Identify which cell holds the provided text, then report its (X, Y) central coordinate. 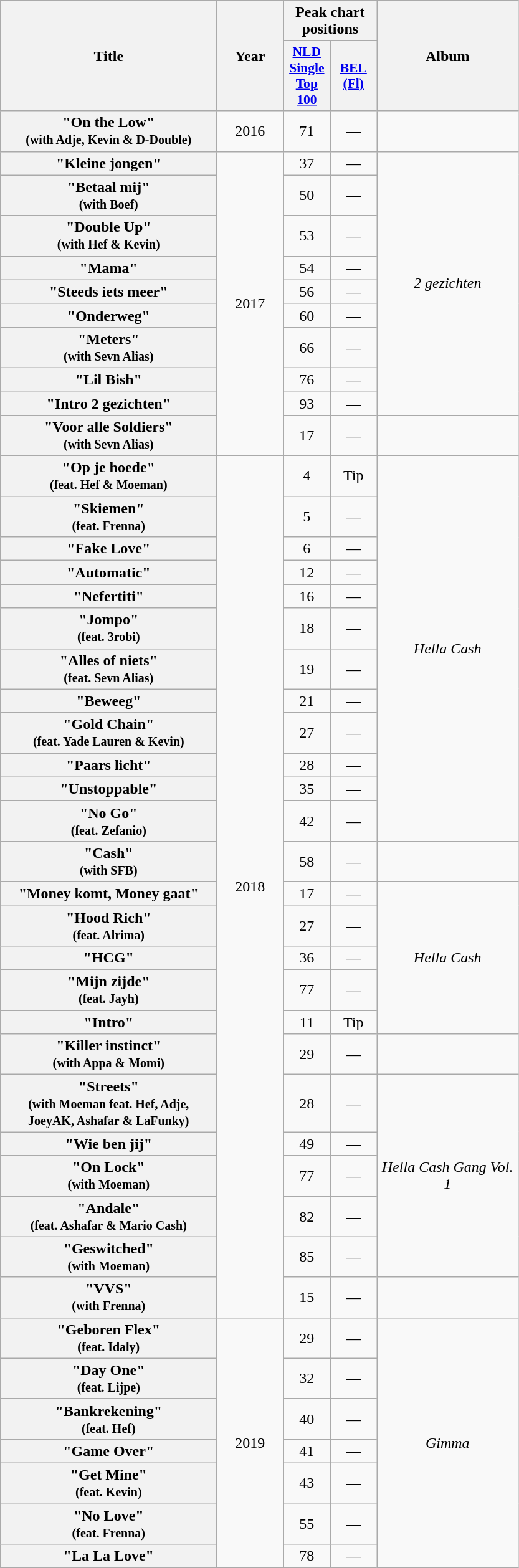
"Kleine jongen" (108, 163)
"Steeds iets meer" (108, 292)
43 (307, 1483)
"HCG" (108, 958)
19 (307, 669)
36 (307, 958)
"Game Over" (108, 1451)
"La La Love" (108, 1556)
"Wie ben jij" (108, 1144)
"Andale"(feat. Ashafar & Mario Cash) (108, 1216)
"Voor alle Soldiers"(with Sevn Alias) (108, 436)
"Intro" (108, 1022)
"Jompo"(feat. 3robi) (108, 628)
2018 (250, 887)
"Automatic" (108, 573)
"Gold Chain"(feat. Yade Lauren & Kevin) (108, 733)
Album (447, 56)
"No Go"(feat. Zefanio) (108, 821)
50 (307, 196)
37 (307, 163)
4 (307, 476)
6 (307, 549)
2 gezichten (447, 283)
"On the Low" (with Adje, Kevin & D-Double) (108, 131)
2017 (250, 304)
"Op je hoede"(feat. Hef & Moeman) (108, 476)
66 (307, 348)
49 (307, 1144)
"Hood Rich"(feat. Alrima) (108, 926)
82 (307, 1216)
41 (307, 1451)
"Mama" (108, 268)
"Geboren Flex"(feat. Idaly) (108, 1338)
"Streets"(with Moeman feat. Hef, Adje, JoeyAK, Ashafar & LaFunky) (108, 1103)
71 (307, 131)
Gimma (447, 1443)
11 (307, 1022)
Year (250, 56)
"Intro 2 gezichten" (108, 403)
BEL(Fl) (354, 76)
"Day One"(feat. Lijpe) (108, 1378)
2019 (250, 1443)
55 (307, 1524)
"Killer instinct"(with Appa & Momi) (108, 1054)
21 (307, 701)
"VVS"(with Frenna) (108, 1297)
32 (307, 1378)
"Get Mine"(feat. Kevin) (108, 1483)
40 (307, 1419)
60 (307, 315)
"Nefertiti" (108, 596)
"Fake Love" (108, 549)
NLD Single Top 100 (307, 76)
5 (307, 517)
35 (307, 789)
"Beweeg" (108, 701)
"Cash"(with SFB) (108, 861)
12 (307, 573)
"Skiemen"(feat. Frenna) (108, 517)
"On Lock"(with Moeman) (108, 1176)
"Bankrekening"(feat. Hef) (108, 1419)
Peak chart positions (330, 21)
Title (108, 56)
76 (307, 379)
93 (307, 403)
54 (307, 268)
"Meters"(with Sevn Alias) (108, 348)
2016 (250, 131)
"Alles of niets"(feat. Sevn Alias) (108, 669)
42 (307, 821)
85 (307, 1257)
"Lil Bish" (108, 379)
"Onderweg" (108, 315)
"Money komt, Money gaat" (108, 893)
"Double Up"(with Hef & Kevin) (108, 235)
56 (307, 292)
"Mijn zijde"(feat. Jayh) (108, 991)
78 (307, 1556)
18 (307, 628)
"No Love"(feat. Frenna) (108, 1524)
"Paars licht" (108, 765)
"Geswitched"(with Moeman) (108, 1257)
15 (307, 1297)
53 (307, 235)
Hella Cash Gang Vol. 1 (447, 1176)
"Betaal mij"(with Boef) (108, 196)
58 (307, 861)
"Unstoppable" (108, 789)
16 (307, 596)
